Return [x, y] of the center of cell containing provided text 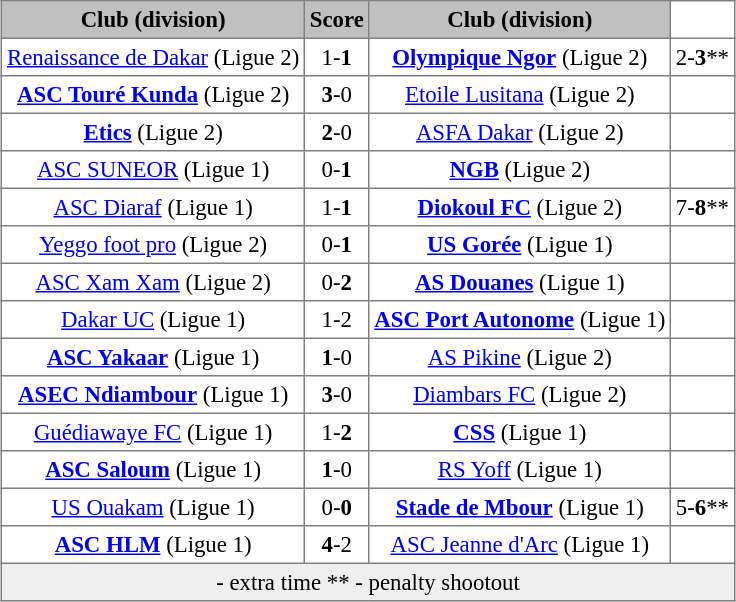
5-6** [703, 507]
ASC Touré Kunda (Ligue 2) [154, 95]
ASFA Dakar (Ligue 2) [520, 132]
Etics (Ligue 2) [154, 132]
NGB (Ligue 2) [520, 170]
ASC Jeanne d'Arc (Ligue 1) [520, 545]
0-2 [337, 282]
7-8** [703, 207]
Score [337, 20]
ASC Saloum (Ligue 1) [154, 470]
0-0 [337, 507]
Guédiawaye FC (Ligue 1) [154, 432]
RS Yoff (Ligue 1) [520, 470]
ASC Xam Xam (Ligue 2) [154, 282]
ASC HLM (Ligue 1) [154, 545]
Yeggo foot pro (Ligue 2) [154, 245]
2-3** [703, 57]
US Ouakam (Ligue 1) [154, 507]
Etoile Lusitana (Ligue 2) [520, 95]
Renaissance de Dakar (Ligue 2) [154, 57]
ASC SUNEOR (Ligue 1) [154, 170]
ASC Yakaar (Ligue 1) [154, 357]
US Gorée (Ligue 1) [520, 245]
Dakar UC (Ligue 1) [154, 320]
AS Douanes (Ligue 1) [520, 282]
4-2 [337, 545]
ASC Diaraf (Ligue 1) [154, 207]
ASC Port Autonome (Ligue 1) [520, 320]
CSS (Ligue 1) [520, 432]
Diokoul FC (Ligue 2) [520, 207]
Diambars FC (Ligue 2) [520, 395]
Stade de Mbour (Ligue 1) [520, 507]
AS Pikine (Ligue 2) [520, 357]
- extra time ** - penalty shootout [368, 582]
2-0 [337, 132]
Olympique Ngor (Ligue 2) [520, 57]
ASEC Ndiambour (Ligue 1) [154, 395]
